Output the [x, y] coordinate of the center of the cell containing the given text.  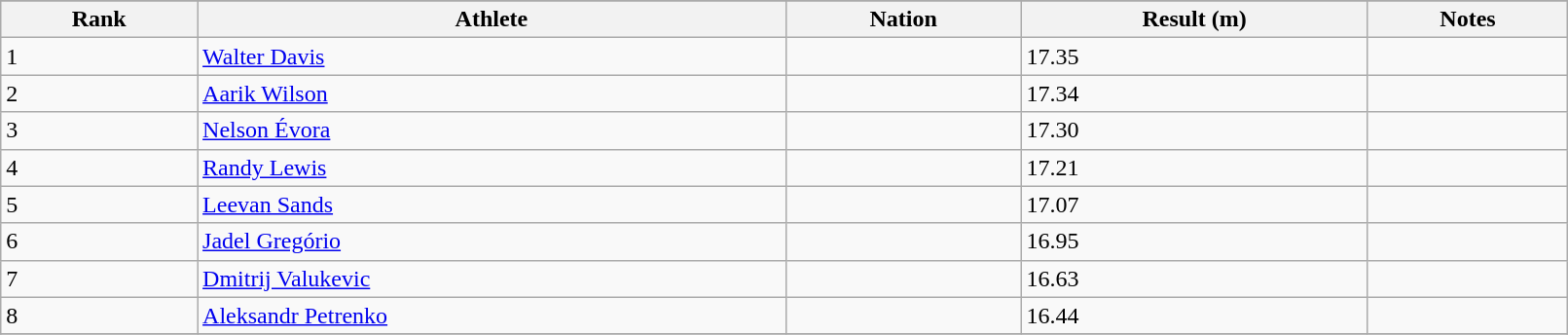
4 [99, 167]
7 [99, 279]
8 [99, 316]
2 [99, 93]
3 [99, 130]
Walter Davis [492, 56]
Nelson Évora [492, 130]
Result (m) [1194, 19]
Notes [1468, 19]
Aarik Wilson [492, 93]
17.34 [1194, 93]
17.07 [1194, 205]
17.21 [1194, 167]
16.63 [1194, 279]
1 [99, 56]
Dmitrij Valukevic [492, 279]
17.30 [1194, 130]
16.95 [1194, 242]
Rank [99, 19]
16.44 [1194, 316]
Nation [903, 19]
17.35 [1194, 56]
Athlete [492, 19]
6 [99, 242]
Jadel Gregório [492, 242]
Aleksandr Petrenko [492, 316]
Leevan Sands [492, 205]
Randy Lewis [492, 167]
5 [99, 205]
